For the text-containing cell, return its midpoint in [x, y] coordinate format. 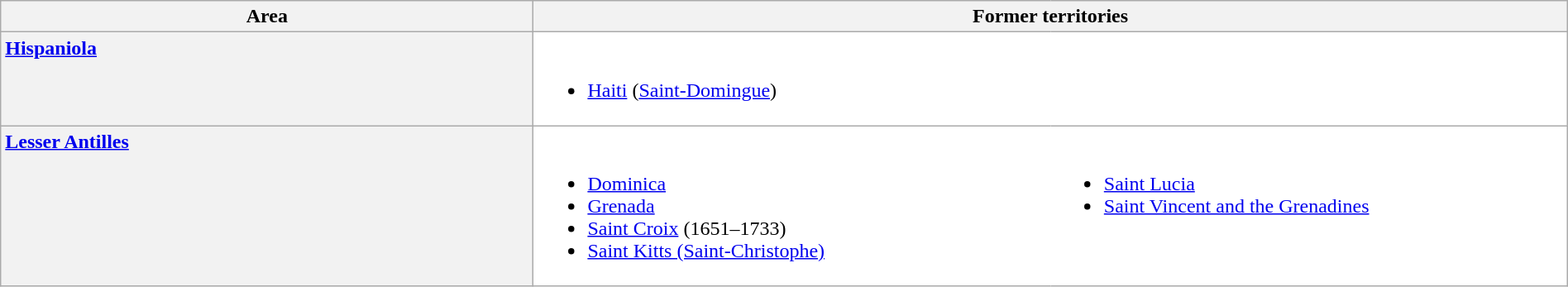
Saint Lucia Saint Vincent and the Grenadines [1308, 206]
Hispaniola [267, 79]
Haiti (Saint-Domingue) [792, 79]
Lesser Antilles [267, 206]
Dominica Grenada Saint Croix (1651–1733) Saint Kitts (Saint-Christophe) [792, 206]
Former territories [1050, 17]
Area [267, 17]
